Extract the (x, y) coordinate from the center of the cell holding the provided text.  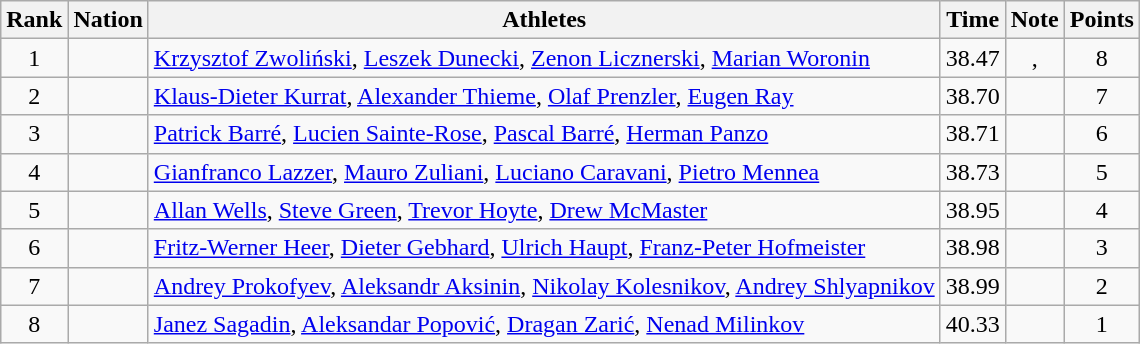
Patrick Barré, Lucien Sainte-Rose, Pascal Barré, Herman Panzo (544, 134)
38.98 (972, 248)
Nation (108, 20)
Athletes (544, 20)
38.99 (972, 286)
38.70 (972, 96)
Krzysztof Zwoliński, Leszek Dunecki, Zenon Licznerski, Marian Woronin (544, 58)
Allan Wells, Steve Green, Trevor Hoyte, Drew McMaster (544, 210)
Rank (34, 20)
Klaus-Dieter Kurrat, Alexander Thieme, Olaf Prenzler, Eugen Ray (544, 96)
, (1034, 58)
Janez Sagadin, Aleksandar Popović, Dragan Zarić, Nenad Milinkov (544, 324)
Note (1034, 20)
Gianfranco Lazzer, Mauro Zuliani, Luciano Caravani, Pietro Mennea (544, 172)
40.33 (972, 324)
Time (972, 20)
38.73 (972, 172)
Fritz-Werner Heer, Dieter Gebhard, Ulrich Haupt, Franz-Peter Hofmeister (544, 248)
Points (1102, 20)
38.47 (972, 58)
38.71 (972, 134)
Andrey Prokofyev, Aleksandr Aksinin, Nikolay Kolesnikov, Andrey Shlyapnikov (544, 286)
38.95 (972, 210)
